Find where the given text appears and provide that cell's center as [x, y] coordinate. 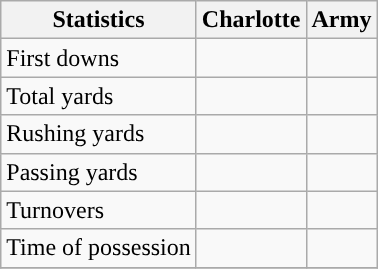
Turnovers [99, 210]
Passing yards [99, 172]
Total yards [99, 96]
Charlotte [251, 20]
Rushing yards [99, 134]
Army [342, 20]
Statistics [99, 20]
First downs [99, 58]
Time of possession [99, 248]
